Identify which cell holds the provided text, then report its (X, Y) central coordinate. 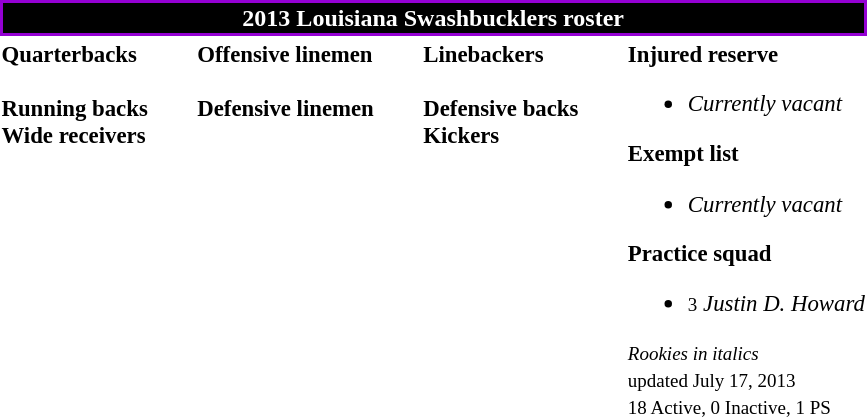
2013 Louisiana Swashbucklers roster (433, 18)
